Identify which cell holds the provided text, then report its [X, Y] central coordinate. 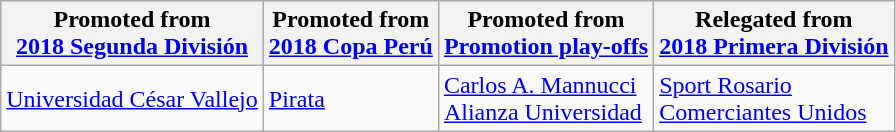
Universidad César Vallejo [132, 98]
Pirata [350, 98]
Sport Rosario Comerciantes Unidos [774, 98]
Carlos A. Mannucci Alianza Universidad [546, 98]
Relegated from2018 Primera División [774, 34]
Promoted from2018 Segunda División [132, 34]
Promoted from2018 Copa Perú [350, 34]
Promoted fromPromotion play-offs [546, 34]
